Return the (x, y) coordinate for the center point of the cell that contains the specified text.  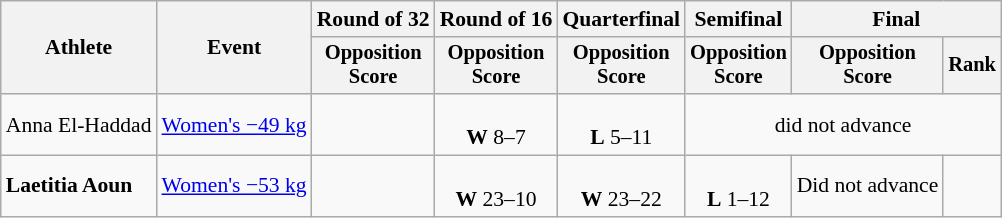
Rank (972, 66)
Event (234, 48)
Final (896, 19)
Semifinal (738, 19)
did not advance (843, 124)
Women's −53 kg (234, 186)
Laetitia Aoun (79, 186)
W 23–22 (621, 186)
Did not advance (868, 186)
Quarterfinal (621, 19)
L 1–12 (738, 186)
W 8–7 (496, 124)
L 5–11 (621, 124)
Athlete (79, 48)
W 23–10 (496, 186)
Round of 32 (374, 19)
Anna El-Haddad (79, 124)
Women's −49 kg (234, 124)
Round of 16 (496, 19)
